Search for the cell housing the specified text and yield its [x, y] center coordinate. 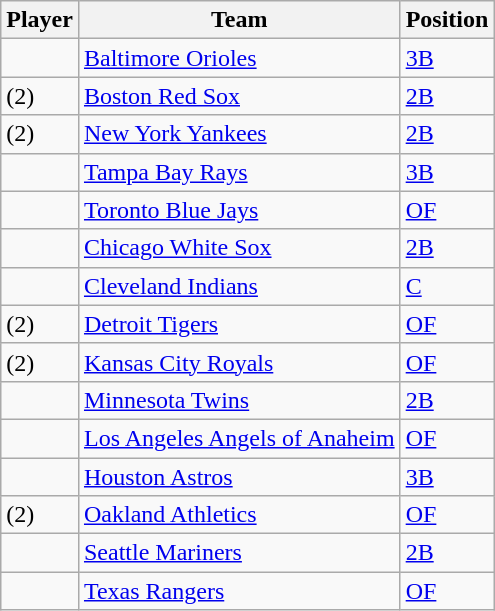
Texas Rangers [239, 591]
Seattle Mariners [239, 553]
Boston Red Sox [239, 96]
Kansas City Royals [239, 362]
Minnesota Twins [239, 400]
Toronto Blue Jays [239, 210]
Chicago White Sox [239, 248]
Detroit Tigers [239, 324]
Team [239, 20]
Position [447, 20]
Baltimore Orioles [239, 58]
New York Yankees [239, 134]
C [447, 286]
Los Angeles Angels of Anaheim [239, 438]
Oakland Athletics [239, 515]
Cleveland Indians [239, 286]
Houston Astros [239, 477]
Player [40, 20]
Tampa Bay Rays [239, 172]
